Return [X, Y] of the center of cell containing provided text 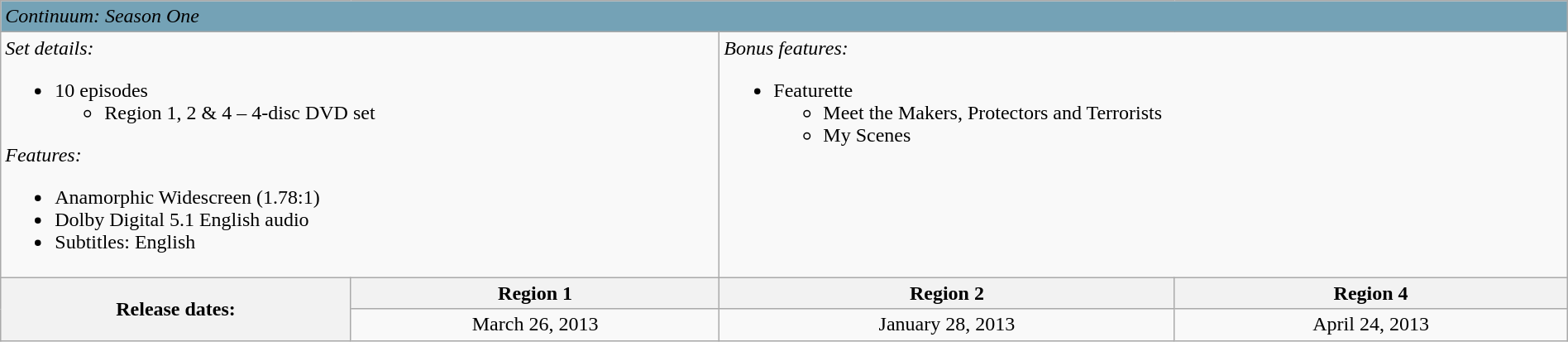
Continuum: Season One [784, 17]
Region 1 [534, 293]
Region 2 [947, 293]
January 28, 2013 [947, 325]
April 24, 2013 [1371, 325]
March 26, 2013 [534, 325]
Set details:10 episodesRegion 1, 2 & 4 – 4-disc DVD setFeatures:Anamorphic Widescreen (1.78:1)Dolby Digital 5.1 English audioSubtitles: English [361, 155]
Release dates: [176, 309]
Bonus features:FeaturetteMeet the Makers, Protectors and TerroristsMy Scenes [1143, 155]
Region 4 [1371, 293]
